Return the (x, y) coordinate for the center point of the cell that contains the specified text.  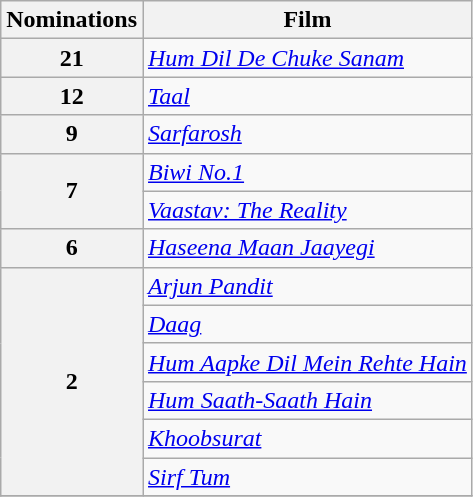
Nominations (72, 20)
9 (72, 134)
Sarfarosh (307, 134)
Vaastav: The Reality (307, 210)
6 (72, 248)
Hum Aapke Dil Mein Rehte Hain (307, 362)
2 (72, 381)
Arjun Pandit (307, 286)
Hum Dil De Chuke Sanam (307, 58)
12 (72, 96)
Daag (307, 324)
21 (72, 58)
7 (72, 191)
Film (307, 20)
Haseena Maan Jaayegi (307, 248)
Sirf Tum (307, 477)
Hum Saath-Saath Hain (307, 400)
Biwi No.1 (307, 172)
Khoobsurat (307, 438)
Taal (307, 96)
